From the cell containing the given text, extract its center point as [X, Y] coordinate. 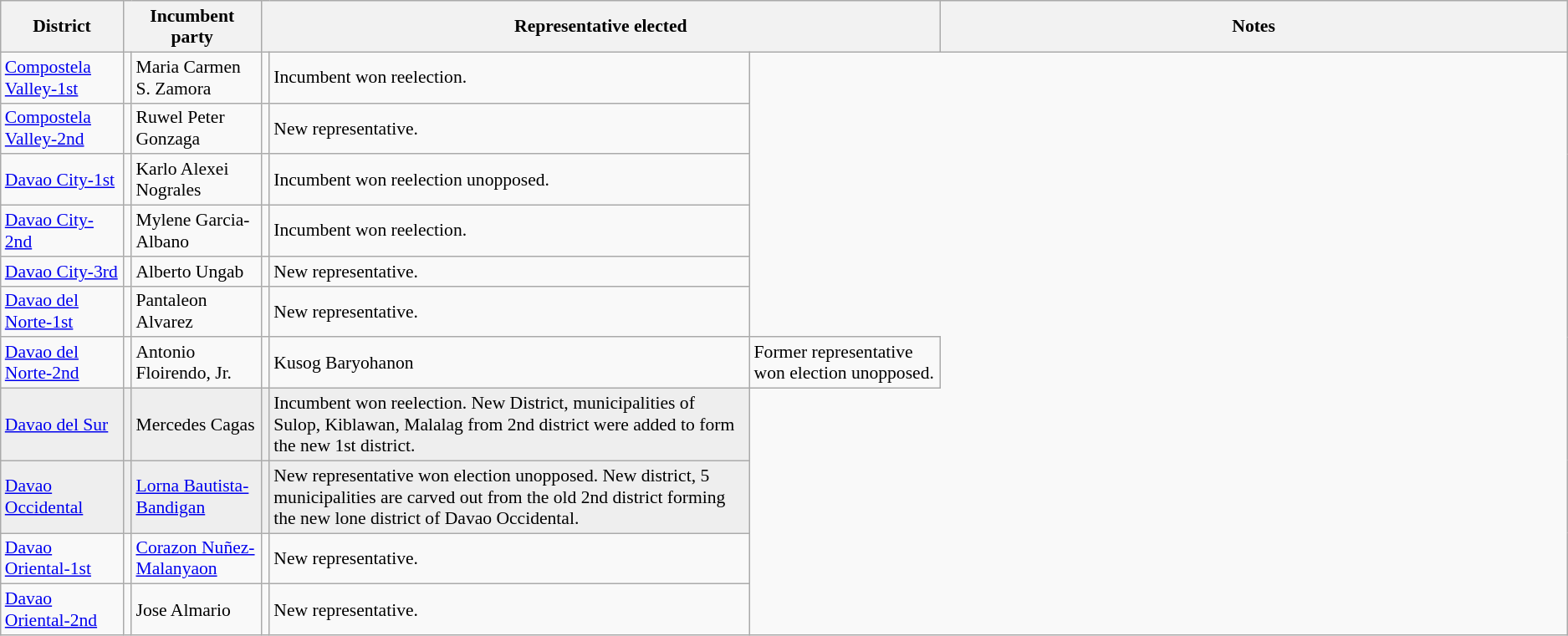
Mylene Garcia-Albano [196, 231]
Representative elected [600, 27]
Kusog Baryohanon [509, 363]
Davao Oriental-1st [62, 558]
District [62, 27]
Davao Oriental-2nd [62, 610]
Mercedes Cagas [196, 425]
Pantaleon Alvarez [196, 311]
Antonio Floirendo, Jr. [196, 363]
Jose Almario [196, 610]
Davao City-2nd [62, 231]
Incumbent won reelection unopposed. [509, 181]
Ruwel Peter Gonzaga [196, 129]
Compostela Valley-2nd [62, 129]
Corazon Nuñez-Malanyaon [196, 558]
Davao City-1st [62, 181]
Davao Occidental [62, 496]
Compostela Valley-1st [62, 77]
Davao del Norte-1st [62, 311]
Karlo Alexei Nograles [196, 181]
Maria Carmen S. Zamora [196, 77]
Davao City-3rd [62, 272]
Davao del Norte-2nd [62, 363]
Notes [1254, 27]
Incumbent won reelection. New District, municipalities of Sulop, Kiblawan, Malalag from 2nd district were added to form the new 1st district. [509, 425]
Lorna Bautista-Bandigan [196, 496]
Davao del Sur [62, 425]
Incumbent party [192, 27]
Former representative won election unopposed. [845, 363]
Alberto Ungab [196, 272]
